Detect which cell encompasses the target text, then output its [x, y] center coordinate. 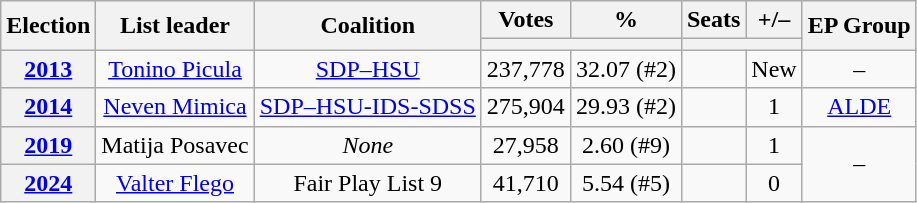
Fair Play List 9 [368, 183]
2019 [48, 145]
5.54 (#5) [626, 183]
SDP–HSU-IDS-SDSS [368, 107]
None [368, 145]
Valter Flego [175, 183]
32.07 (#2) [626, 69]
2.60 (#9) [626, 145]
0 [774, 183]
27,958 [526, 145]
% [626, 20]
List leader [175, 26]
EP Group [859, 26]
2014 [48, 107]
+/– [774, 20]
41,710 [526, 183]
SDP–HSU [368, 69]
ALDE [859, 107]
Matija Posavec [175, 145]
Coalition [368, 26]
275,904 [526, 107]
New [774, 69]
237,778 [526, 69]
Neven Mimica [175, 107]
Election [48, 26]
2024 [48, 183]
2013 [48, 69]
Seats [713, 20]
Votes [526, 20]
29.93 (#2) [626, 107]
Tonino Picula [175, 69]
